Determine the (x, y) coordinate at the center of the cell enclosing the given text.  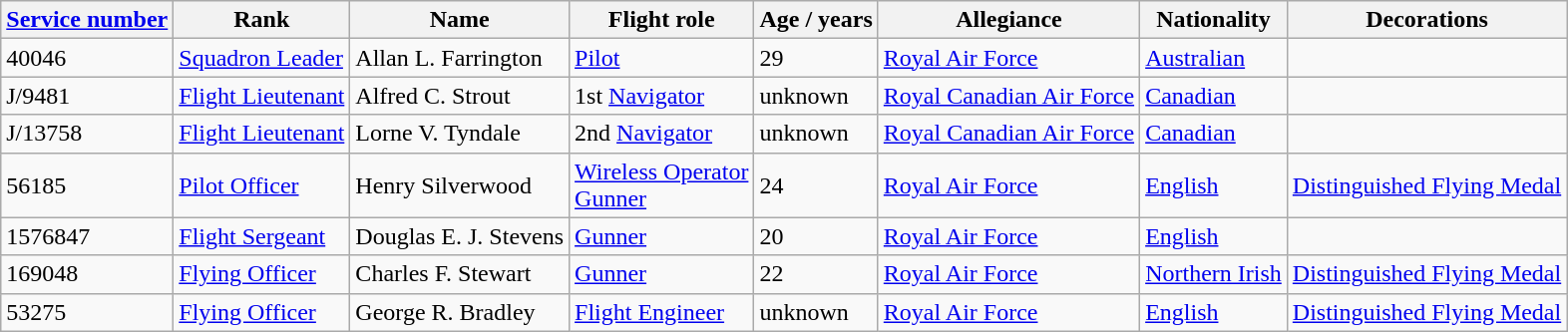
J/9481 (88, 96)
169048 (88, 274)
24 (816, 185)
2nd Navigator (662, 134)
Allan L. Farrington (460, 58)
Pilot Officer (261, 185)
1576847 (88, 236)
Northern Irish (1214, 274)
Lorne V. Tyndale (460, 134)
Flight Engineer (662, 312)
Pilot (662, 58)
29 (816, 58)
Nationality (1214, 20)
Flight role (662, 20)
Charles F. Stewart (460, 274)
George R. Bradley (460, 312)
Rank (261, 20)
Allegiance (1008, 20)
Age / years (816, 20)
40046 (88, 58)
J/13758 (88, 134)
Flight Sergeant (261, 236)
Name (460, 20)
Decorations (1426, 20)
Henry Silverwood (460, 185)
Alfred C. Strout (460, 96)
Douglas E. J. Stevens (460, 236)
56185 (88, 185)
53275 (88, 312)
20 (816, 236)
1st Navigator (662, 96)
22 (816, 274)
Service number (88, 20)
Wireless OperatorGunner (662, 185)
Squadron Leader (261, 58)
Australian (1214, 58)
